Locate the cell with the specified text and output its (X, Y) center coordinate. 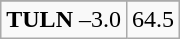
TULN –3.0 (64, 20)
64.5 (152, 20)
